Search for the cell housing the specified text and yield its [X, Y] center coordinate. 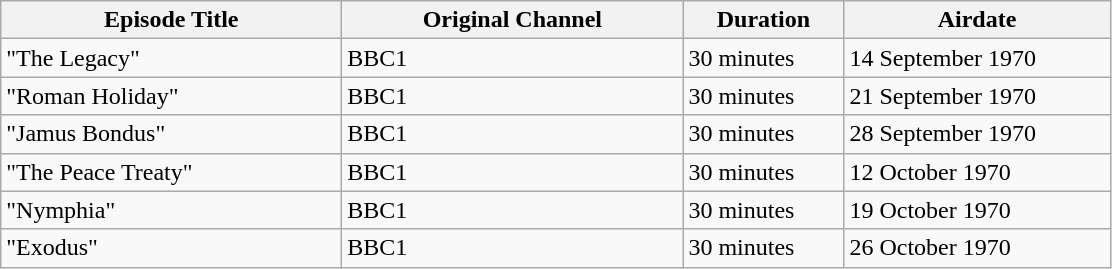
"Jamus Bondus" [172, 134]
Duration [764, 20]
26 October 1970 [977, 248]
"The Legacy" [172, 58]
Episode Title [172, 20]
"Roman Holiday" [172, 96]
19 October 1970 [977, 210]
Airdate [977, 20]
21 September 1970 [977, 96]
"Exodus" [172, 248]
14 September 1970 [977, 58]
28 September 1970 [977, 134]
Original Channel [512, 20]
"The Peace Treaty" [172, 172]
"Nymphia" [172, 210]
12 October 1970 [977, 172]
